Find where the given text appears and provide that cell's center as [X, Y] coordinate. 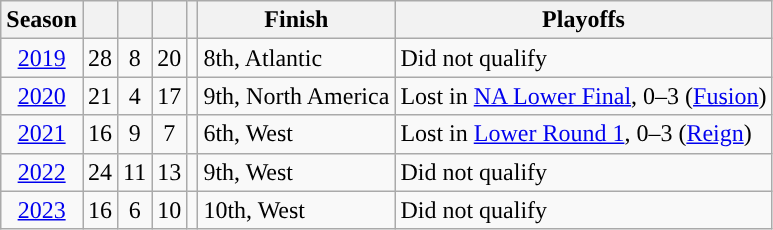
9 [135, 134]
2022 [42, 172]
Lost in NA Lower Final, 0–3 (Fusion) [584, 96]
7 [170, 134]
28 [100, 58]
10 [170, 210]
6 [135, 210]
Lost in Lower Round 1, 0–3 (Reign) [584, 134]
9th, North America [296, 96]
2019 [42, 58]
2020 [42, 96]
21 [100, 96]
Playoffs [584, 20]
2021 [42, 134]
8th, Atlantic [296, 58]
4 [135, 96]
10th, West [296, 210]
24 [100, 172]
17 [170, 96]
11 [135, 172]
6th, West [296, 134]
2023 [42, 210]
Season [42, 20]
20 [170, 58]
8 [135, 58]
13 [170, 172]
Finish [296, 20]
9th, West [296, 172]
